Detect which cell encompasses the target text, then output its [X, Y] center coordinate. 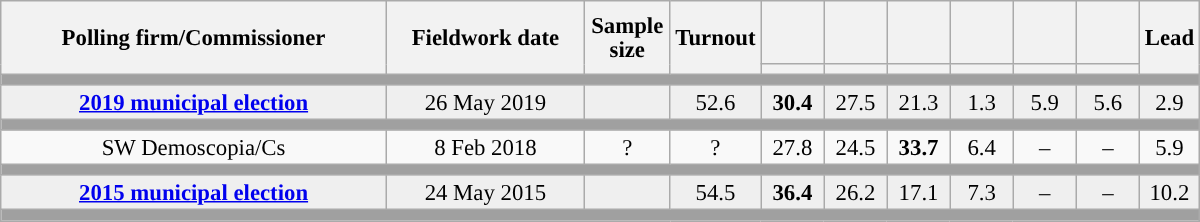
10.2 [1169, 194]
Polling firm/Commissioner [194, 38]
33.7 [918, 148]
52.6 [716, 102]
24 May 2015 [485, 194]
26 May 2019 [485, 102]
17.1 [918, 194]
27.8 [792, 148]
7.3 [982, 194]
30.4 [792, 102]
2015 municipal election [194, 194]
26.2 [856, 194]
Lead [1169, 38]
Turnout [716, 38]
5.6 [1108, 102]
SW Demoscopia/Cs [194, 148]
36.4 [792, 194]
24.5 [856, 148]
2019 municipal election [194, 102]
8 Feb 2018 [485, 148]
Fieldwork date [485, 38]
21.3 [918, 102]
6.4 [982, 148]
27.5 [856, 102]
1.3 [982, 102]
54.5 [716, 194]
Sample size [627, 38]
2.9 [1169, 102]
